Extract the (X, Y) coordinate from the center of the cell holding the provided text.  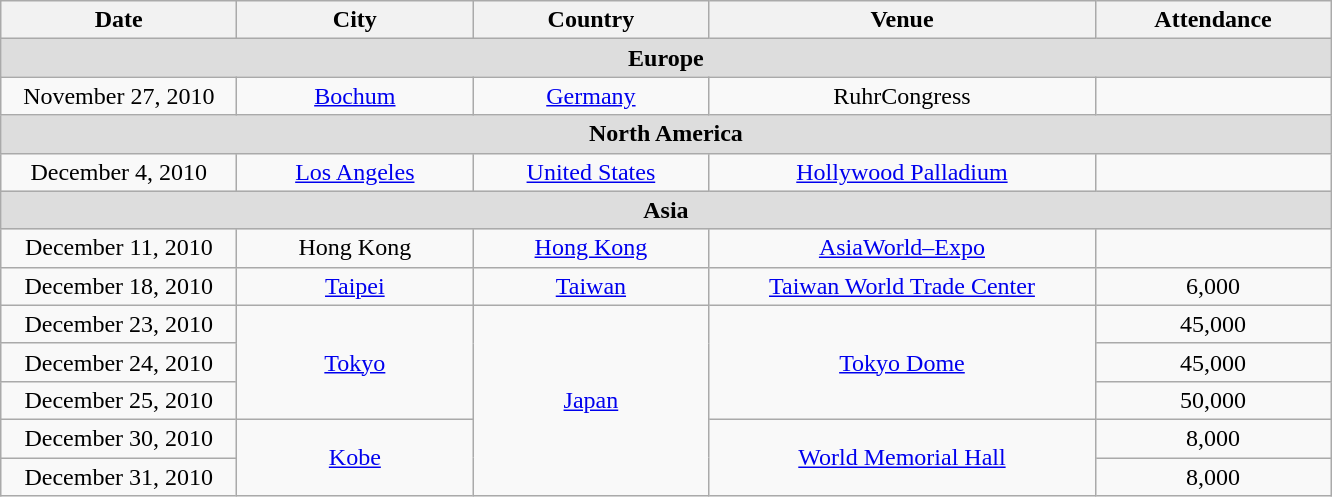
Germany (591, 96)
United States (591, 172)
Los Angeles (355, 172)
50,000 (1213, 400)
December 25, 2010 (119, 400)
Country (591, 20)
Date (119, 20)
December 24, 2010 (119, 362)
World Memorial Hall (902, 457)
RuhrCongress (902, 96)
Taiwan (591, 286)
Tokyo Dome (902, 362)
Attendance (1213, 20)
Asia (666, 210)
City (355, 20)
Tokyo (355, 362)
6,000 (1213, 286)
November 27, 2010 (119, 96)
AsiaWorld–Expo (902, 248)
December 18, 2010 (119, 286)
Taipei (355, 286)
Japan (591, 400)
Venue (902, 20)
Taiwan World Trade Center (902, 286)
Kobe (355, 457)
Bochum (355, 96)
December 30, 2010 (119, 438)
December 4, 2010 (119, 172)
Hollywood Palladium (902, 172)
December 11, 2010 (119, 248)
December 23, 2010 (119, 324)
North America (666, 134)
December 31, 2010 (119, 477)
Europe (666, 58)
